Provide the [X, Y] coordinate of the cell's center where the given text is located.  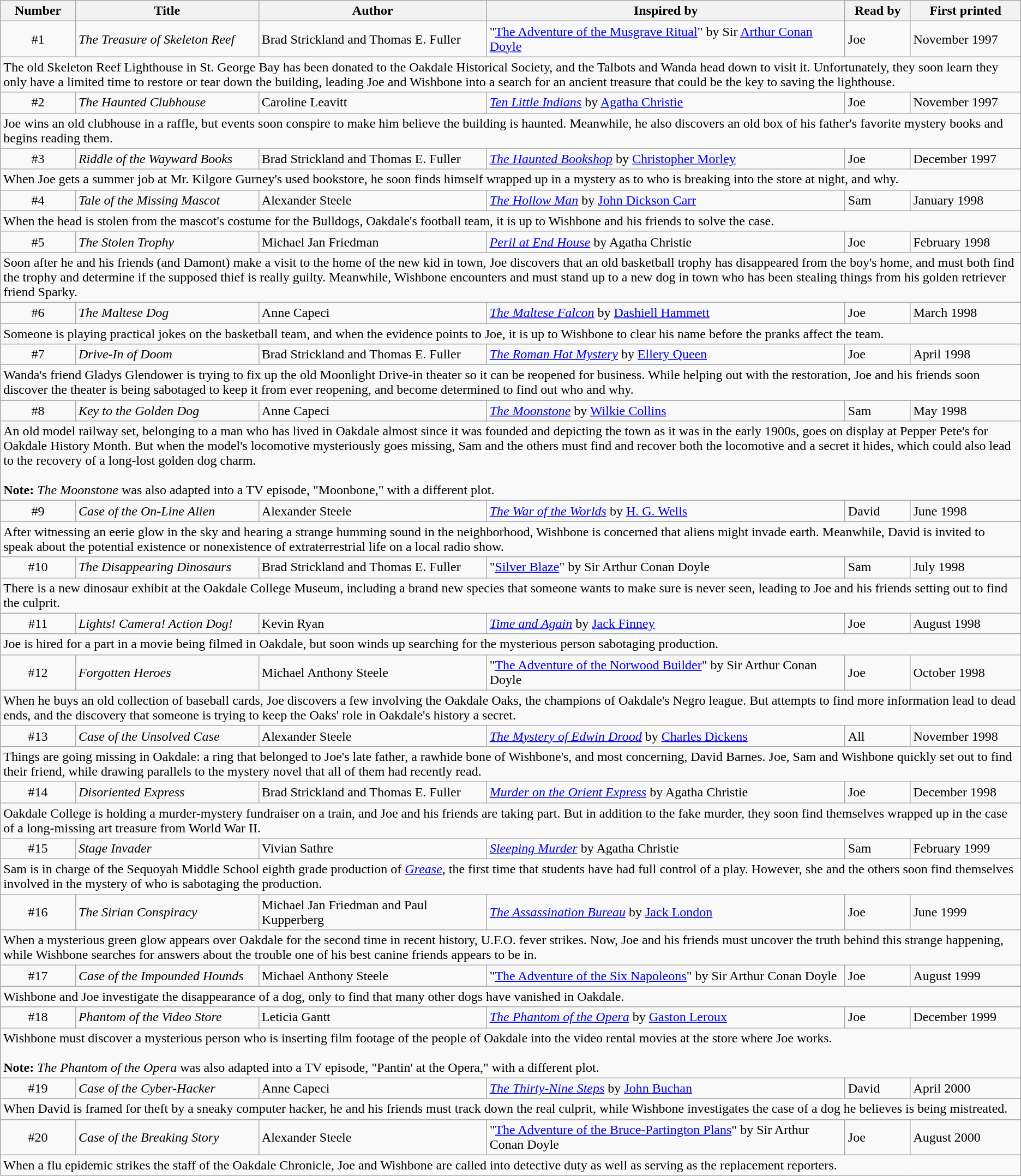
The Assassination Bureau by Jack London [665, 912]
"The Adventure of the Six Napoleons" by Sir Arthur Conan Doyle [665, 976]
#20 [38, 1137]
#5 [38, 242]
February 1999 [965, 849]
#19 [38, 1088]
Leticia Gantt [373, 1017]
The Haunted Bookshop by Christopher Morley [665, 159]
The Treasure of Skeleton Reef [167, 39]
#4 [38, 200]
June 1998 [965, 511]
Case of the Unsolved Case [167, 736]
The Thirty-Nine Steps by John Buchan [665, 1088]
Caroline Leavitt [373, 103]
Author [373, 11]
November 1998 [965, 736]
May 1998 [965, 411]
#7 [38, 355]
"The Adventure of the Musgrave Ritual" by Sir Arthur Conan Doyle [665, 39]
August 2000 [965, 1137]
#8 [38, 411]
Disoriented Express [167, 792]
April 2000 [965, 1088]
Michael Jan Friedman [373, 242]
The Phantom of the Opera by Gaston Leroux [665, 1017]
The Moonstone by Wilkie Collins [665, 411]
The Sirian Conspiracy [167, 912]
Tale of the Missing Mascot [167, 200]
Phantom of the Video Store [167, 1017]
Ten Little Indians by Agatha Christie [665, 103]
June 1999 [965, 912]
The Roman Hat Mystery by Ellery Queen [665, 355]
First printed [965, 11]
Riddle of the Wayward Books [167, 159]
Time and Again by Jack Finney [665, 623]
#3 [38, 159]
Wishbone and Joe investigate the disappearance of a dog, only to find that many other dogs have vanished in Oakdale. [510, 997]
Read by [878, 11]
Key to the Golden Dog [167, 411]
#14 [38, 792]
Case of the Impounded Hounds [167, 976]
April 1998 [965, 355]
Case of the Breaking Story [167, 1137]
Case of the Cyber-Hacker [167, 1088]
Inspired by [665, 11]
Number [38, 11]
January 1998 [965, 200]
The Maltese Falcon by Dashiell Hammett [665, 313]
#15 [38, 849]
Case of the On-Line Alien [167, 511]
October 1998 [965, 672]
Joe is hired for a part in a movie being filmed in Oakdale, but soon winds up searching for the mysterious person sabotaging production. [510, 644]
"Silver Blaze" by Sir Arthur Conan Doyle [665, 567]
Peril at End House by Agatha Christie [665, 242]
#17 [38, 976]
The Maltese Dog [167, 313]
August 1999 [965, 976]
Lights! Camera! Action Dog! [167, 623]
#18 [38, 1017]
February 1998 [965, 242]
Vivian Sathre [373, 849]
The Haunted Clubhouse [167, 103]
Murder on the Orient Express by Agatha Christie [665, 792]
December 1999 [965, 1017]
When the head is stolen from the mascot's costume for the Bulldogs, Oakdale's football team, it is up to Wishbone and his friends to solve the case. [510, 221]
#9 [38, 511]
December 1997 [965, 159]
Forgotten Heroes [167, 672]
#6 [38, 313]
March 1998 [965, 313]
Title [167, 11]
Sleeping Murder by Agatha Christie [665, 849]
December 1998 [965, 792]
#1 [38, 39]
#11 [38, 623]
Kevin Ryan [373, 623]
#12 [38, 672]
Drive-In of Doom [167, 355]
The Mystery of Edwin Drood by Charles Dickens [665, 736]
"The Adventure of the Bruce-Partington Plans" by Sir Arthur Conan Doyle [665, 1137]
Stage Invader [167, 849]
Michael Jan Friedman and Paul Kupperberg [373, 912]
"The Adventure of the Norwood Builder" by Sir Arthur Conan Doyle [665, 672]
August 1998 [965, 623]
All [878, 736]
The Hollow Man by John Dickson Carr [665, 200]
The Stolen Trophy [167, 242]
#10 [38, 567]
The Disappearing Dinosaurs [167, 567]
#2 [38, 103]
July 1998 [965, 567]
#13 [38, 736]
The War of the Worlds by H. G. Wells [665, 511]
#16 [38, 912]
